Scan for the cell matching the given text and deliver its [X, Y] coordinate at center. 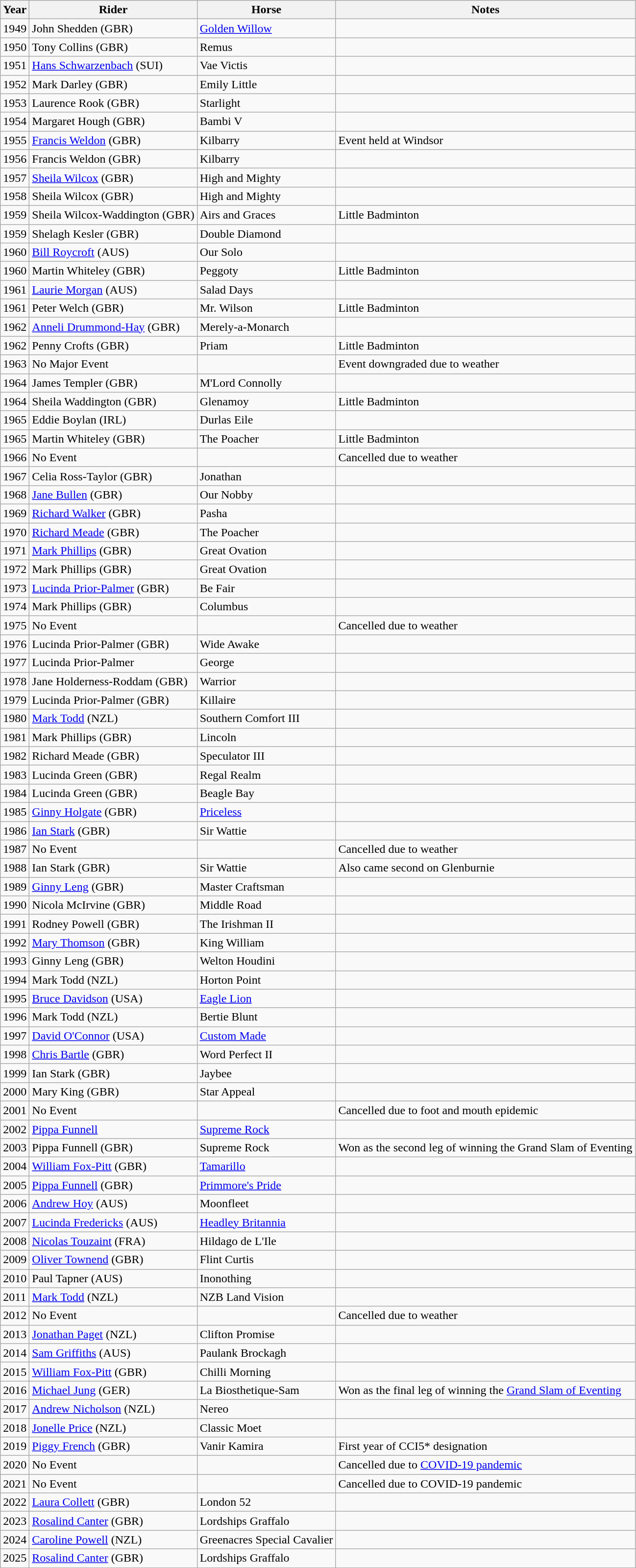
2000 [15, 1092]
NZB Land Vision [267, 1297]
2005 [15, 1185]
2017 [15, 1409]
Michael Jung (GER) [113, 1390]
Middle Road [267, 905]
2009 [15, 1260]
1977 [15, 663]
Lucinda Fredericks (AUS) [113, 1222]
1983 [15, 774]
1984 [15, 793]
Jane Bullen (GBR) [113, 495]
Laura Collett (GBR) [113, 1502]
1980 [15, 719]
La Biosthetique-Sam [267, 1390]
1968 [15, 495]
2004 [15, 1167]
Star Appeal [267, 1092]
1967 [15, 476]
Lucinda Prior-Palmer [113, 663]
Starlight [267, 103]
Vanir Kamira [267, 1446]
2002 [15, 1129]
2001 [15, 1110]
Merely-a-Monarch [267, 327]
Priam [267, 346]
Classic Moet [267, 1428]
Mr. Wilson [267, 308]
King William [267, 943]
2024 [15, 1540]
Wide Awake [267, 644]
Killaire [267, 700]
Paul Tapner (AUS) [113, 1278]
Caroline Powell (NZL) [113, 1540]
Sheila Waddington (GBR) [113, 401]
Event held at Windsor [485, 140]
Paulank Brockagh [267, 1353]
1981 [15, 737]
Glenamoy [267, 401]
Year [15, 10]
Jaybee [267, 1073]
Oliver Townend (GBR) [113, 1260]
Mary King (GBR) [113, 1092]
Be Fair [267, 588]
1950 [15, 47]
1988 [15, 868]
1971 [15, 551]
Headley Britannia [267, 1222]
1999 [15, 1073]
Our Solo [267, 252]
1951 [15, 66]
Sam Griffiths (AUS) [113, 1353]
George [267, 663]
Moonfleet [267, 1204]
1956 [15, 159]
Warrior [267, 681]
Bill Roycroft (AUS) [113, 252]
1953 [15, 103]
1972 [15, 570]
1979 [15, 700]
Jonathan [267, 476]
Bruce Davidson (USA) [113, 998]
Flint Curtis [267, 1260]
1992 [15, 943]
Golden Willow [267, 28]
2015 [15, 1371]
Laurence Rook (GBR) [113, 103]
Chilli Morning [267, 1371]
1957 [15, 177]
Nereo [267, 1409]
2018 [15, 1428]
London 52 [267, 1502]
1982 [15, 756]
Piggy French (GBR) [113, 1446]
Emily Little [267, 84]
Word Perfect II [267, 1054]
Bambi V [267, 122]
2023 [15, 1521]
Mary Thomson (GBR) [113, 943]
Vae Victis [267, 66]
2012 [15, 1316]
Also came second on Glenburnie [485, 868]
Nicola McIrvine (GBR) [113, 905]
Lincoln [267, 737]
1954 [15, 122]
1955 [15, 140]
2021 [15, 1484]
Margaret Hough (GBR) [113, 122]
1970 [15, 532]
2025 [15, 1558]
Columbus [267, 607]
2010 [15, 1278]
2022 [15, 1502]
Primmore's Pride [267, 1185]
Regal Realm [267, 774]
Eddie Boylan (IRL) [113, 420]
2020 [15, 1465]
Salad Days [267, 290]
Jonathan Paget (NZL) [113, 1334]
Inonothing [267, 1278]
Peter Welch (GBR) [113, 308]
1969 [15, 513]
Notes [485, 10]
Welton Houdini [267, 961]
1985 [15, 812]
2003 [15, 1148]
John Shedden (GBR) [113, 28]
Custom Made [267, 1036]
Tony Collins (GBR) [113, 47]
Eagle Lion [267, 998]
2019 [15, 1446]
2011 [15, 1297]
2006 [15, 1204]
1987 [15, 849]
Jane Holderness-Roddam (GBR) [113, 681]
2016 [15, 1390]
Won as the final leg of winning the Grand Slam of Eventing [485, 1390]
2008 [15, 1241]
1986 [15, 831]
1995 [15, 998]
Double Diamond [267, 234]
1996 [15, 1017]
1958 [15, 196]
Clifton Promise [267, 1334]
1974 [15, 607]
Andrew Hoy (AUS) [113, 1204]
First year of CCI5* designation [485, 1446]
Jonelle Price (NZL) [113, 1428]
Mark Darley (GBR) [113, 84]
Richard Walker (GBR) [113, 513]
Nicolas Touzaint (FRA) [113, 1241]
2013 [15, 1334]
Southern Comfort III [267, 719]
1966 [15, 457]
Anneli Drummond-Hay (GBR) [113, 327]
1963 [15, 364]
Master Craftsman [267, 887]
1973 [15, 588]
Durlas Eile [267, 420]
Pasha [267, 513]
Won as the second leg of winning the Grand Slam of Eventing [485, 1148]
Remus [267, 47]
Rider [113, 10]
Peggoty [267, 271]
Penny Crofts (GBR) [113, 346]
Chris Bartle (GBR) [113, 1054]
1976 [15, 644]
1978 [15, 681]
Event downgraded due to weather [485, 364]
Priceless [267, 812]
Airs and Graces [267, 215]
1998 [15, 1054]
1994 [15, 980]
Horton Point [267, 980]
Shelagh Kesler (GBR) [113, 234]
Our Nobby [267, 495]
1949 [15, 28]
Horse [267, 10]
Pippa Funnell [113, 1129]
Bertie Blunt [267, 1017]
Andrew Nicholson (NZL) [113, 1409]
Beagle Bay [267, 793]
M'Lord Connolly [267, 383]
Cancelled due to foot and mouth epidemic [485, 1110]
David O'Connor (USA) [113, 1036]
Celia Ross-Taylor (GBR) [113, 476]
1975 [15, 625]
1993 [15, 961]
The Irishman II [267, 924]
1989 [15, 887]
James Templer (GBR) [113, 383]
1991 [15, 924]
Hans Schwarzenbach (SUI) [113, 66]
Greenacres Special Cavalier [267, 1540]
1952 [15, 84]
Speculator III [267, 756]
Rodney Powell (GBR) [113, 924]
Tamarillo [267, 1167]
1997 [15, 1036]
No Major Event [113, 364]
2007 [15, 1222]
Sheila Wilcox-Waddington (GBR) [113, 215]
1990 [15, 905]
Laurie Morgan (AUS) [113, 290]
Ginny Holgate (GBR) [113, 812]
Hildago de L'Ile [267, 1241]
2014 [15, 1353]
